Return [X, Y] of the center of cell containing provided text 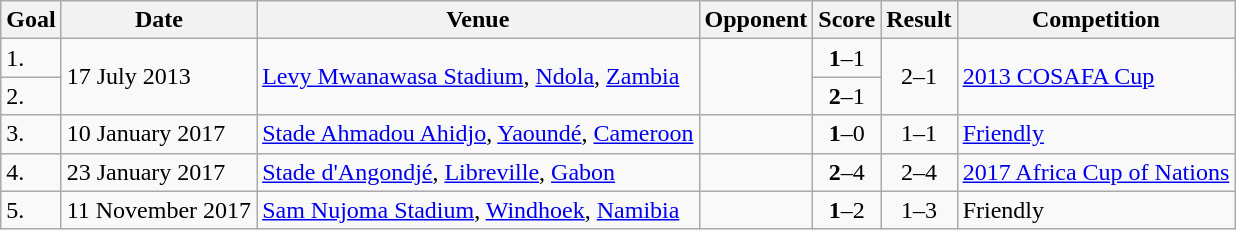
10 January 2017 [158, 134]
Score [847, 20]
Venue [478, 20]
Competition [1096, 20]
1. [31, 58]
4. [31, 172]
11 November 2017 [158, 210]
23 January 2017 [158, 172]
5. [31, 210]
Sam Nujoma Stadium, Windhoek, Namibia [478, 210]
Levy Mwanawasa Stadium, Ndola, Zambia [478, 77]
Stade Ahmadou Ahidjo, Yaoundé, Cameroon [478, 134]
Result [919, 20]
2013 COSAFA Cup [1096, 77]
2. [31, 96]
Opponent [756, 20]
1–3 [919, 210]
3. [31, 134]
Goal [31, 20]
1–2 [847, 210]
2017 Africa Cup of Nations [1096, 172]
Date [158, 20]
Stade d'Angondjé, Libreville, Gabon [478, 172]
1–0 [847, 134]
17 July 2013 [158, 77]
